Provide the [X, Y] coordinate of the cell's center where the given text is located.  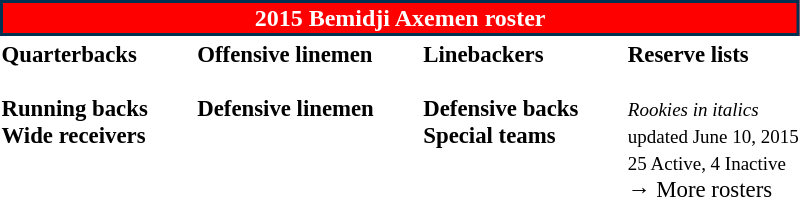
2015 Bemidji Axemen roster [400, 18]
